Search for the cell housing the specified text and yield its (x, y) center coordinate. 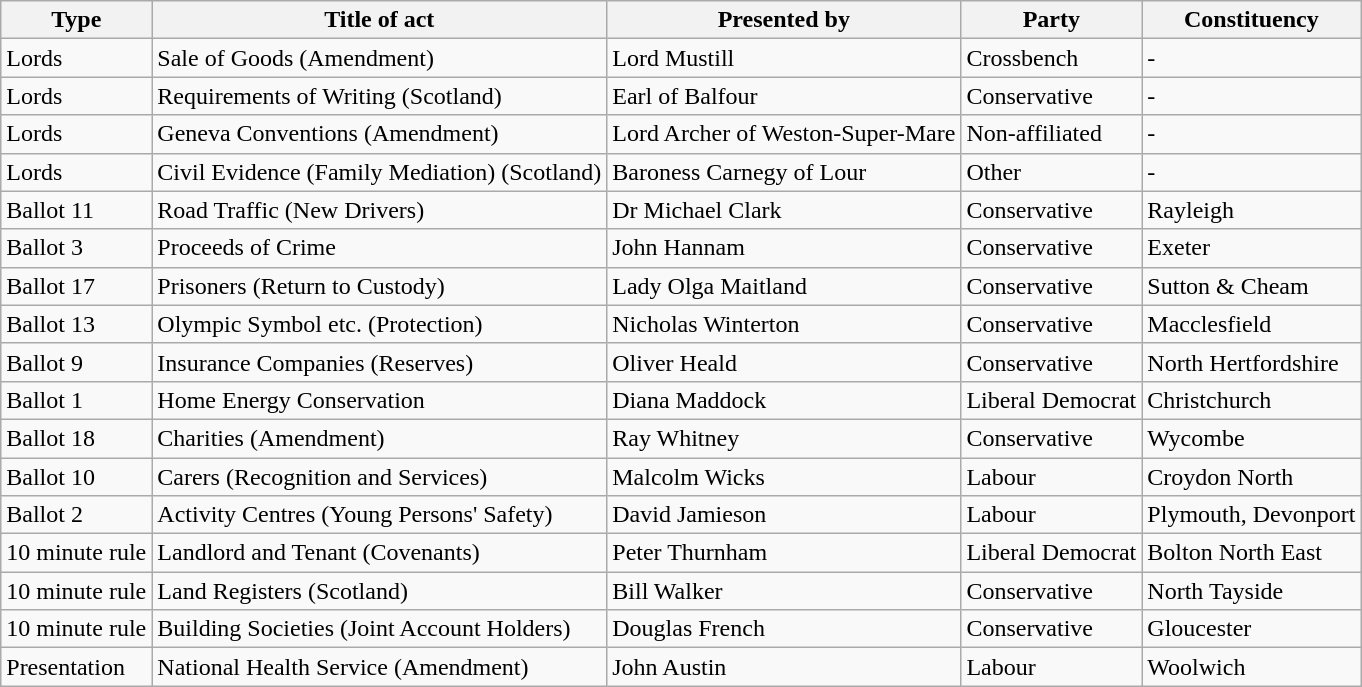
Olympic Symbol etc. (Protection) (380, 324)
Dr Michael Clark (784, 210)
National Health Service (Amendment) (380, 667)
Presented by (784, 20)
Ballot 17 (76, 286)
David Jamieson (784, 515)
Lord Mustill (784, 58)
Charities (Amendment) (380, 438)
Party (1052, 20)
North Tayside (1252, 591)
Type (76, 20)
Christchurch (1252, 400)
Malcolm Wicks (784, 477)
Ballot 11 (76, 210)
Non-affiliated (1052, 134)
Rayleigh (1252, 210)
Land Registers (Scotland) (380, 591)
Oliver Heald (784, 362)
Bill Walker (784, 591)
Ballot 10 (76, 477)
Road Traffic (New Drivers) (380, 210)
Proceeds of Crime (380, 248)
Nicholas Winterton (784, 324)
Requirements of Writing (Scotland) (380, 96)
Douglas French (784, 629)
Ballot 2 (76, 515)
Civil Evidence (Family Mediation) (Scotland) (380, 172)
Diana Maddock (784, 400)
Constituency (1252, 20)
Ballot 18 (76, 438)
Baroness Carnegy of Lour (784, 172)
Geneva Conventions (Amendment) (380, 134)
Lord Archer of Weston-Super-Mare (784, 134)
Home Energy Conservation (380, 400)
John Hannam (784, 248)
Peter Thurnham (784, 553)
North Hertfordshire (1252, 362)
Woolwich (1252, 667)
Carers (Recognition and Services) (380, 477)
John Austin (784, 667)
Title of act (380, 20)
Plymouth, Devonport (1252, 515)
Gloucester (1252, 629)
Exeter (1252, 248)
Prisoners (Return to Custody) (380, 286)
Crossbench (1052, 58)
Insurance Companies (Reserves) (380, 362)
Sale of Goods (Amendment) (380, 58)
Building Societies (Joint Account Holders) (380, 629)
Ballot 3 (76, 248)
Croydon North (1252, 477)
Activity Centres (Young Persons' Safety) (380, 515)
Ray Whitney (784, 438)
Ballot 13 (76, 324)
Ballot 1 (76, 400)
Wycombe (1252, 438)
Bolton North East (1252, 553)
Other (1052, 172)
Macclesfield (1252, 324)
Landlord and Tenant (Covenants) (380, 553)
Earl of Balfour (784, 96)
Lady Olga Maitland (784, 286)
Ballot 9 (76, 362)
Presentation (76, 667)
Sutton & Cheam (1252, 286)
